Determine the (X, Y) coordinate at the center of the cell enclosing the given text.  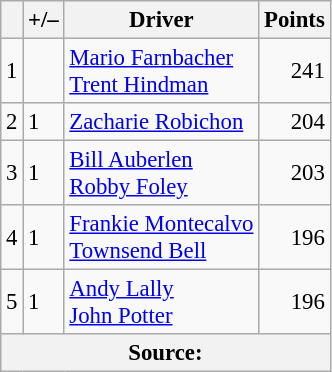
4 (12, 238)
+/– (44, 20)
Mario Farnbacher Trent Hindman (162, 72)
2 (12, 122)
241 (294, 72)
5 (12, 302)
Source: (166, 353)
Points (294, 20)
3 (12, 174)
Driver (162, 20)
Andy Lally John Potter (162, 302)
Zacharie Robichon (162, 122)
Bill Auberlen Robby Foley (162, 174)
204 (294, 122)
Frankie Montecalvo Townsend Bell (162, 238)
203 (294, 174)
